Pinpoint the cell where the given text exists, returning its [X, Y] midpoint coordinate. 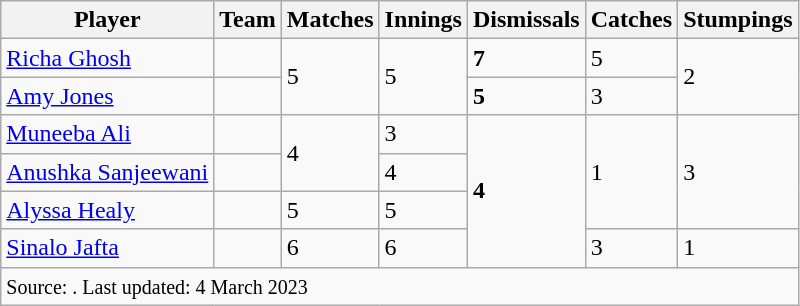
7 [526, 58]
Muneeba Ali [108, 134]
Dismissals [526, 20]
2 [738, 77]
Innings [423, 20]
Anushka Sanjeewani [108, 172]
Player [108, 20]
Matches [330, 20]
Alyssa Healy [108, 210]
Richa Ghosh [108, 58]
Amy Jones [108, 96]
Stumpings [738, 20]
Sinalo Jafta [108, 248]
Source: . Last updated: 4 March 2023 [400, 286]
Catches [631, 20]
Team [248, 20]
